Pinpoint the cell where the given text exists, returning its [X, Y] midpoint coordinate. 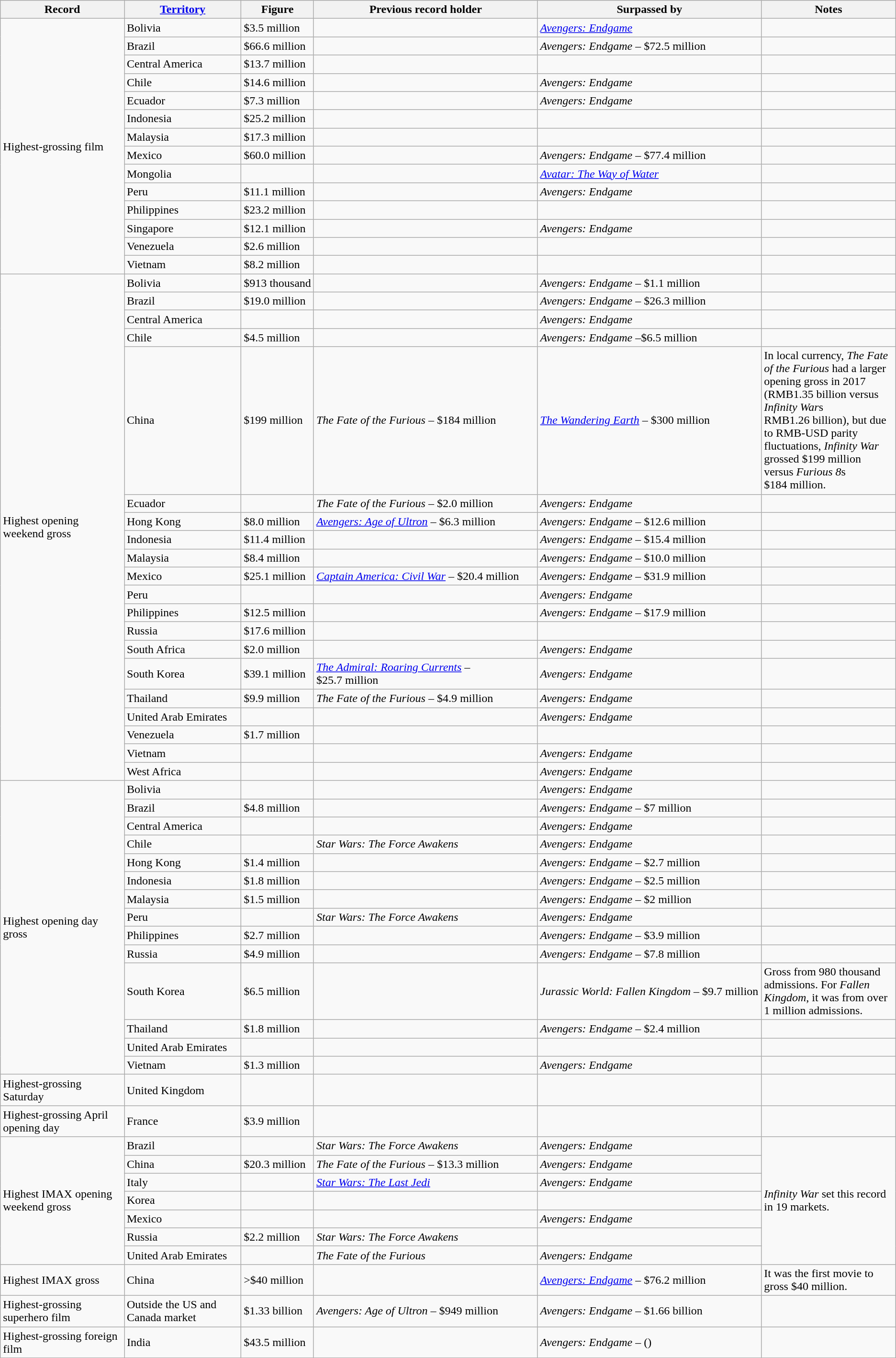
Territory [183, 10]
Singapore [183, 228]
Avengers: Endgame – $7.8 million [650, 953]
Avengers: Endgame –$6.5 million [650, 338]
Highest IMAX opening weekend gross [62, 1200]
Avengers: Endgame – $2.5 million [650, 881]
Avengers: Endgame – () [650, 1342]
$19.0 million [278, 301]
Avengers: Endgame – $72.5 million [650, 46]
Previous record holder [426, 10]
$1.5 million [278, 899]
United Kingdom [183, 1090]
The Admiral: Roaring Currents – $25.7 million [426, 674]
$9.9 million [278, 699]
$20.3 million [278, 1164]
$199 million [278, 420]
The Fate of the Furious – $4.9 million [426, 699]
Avengers: Age of Ultron – $949 million [426, 1311]
Italy [183, 1182]
Avengers: Endgame – $2.4 million [650, 1029]
Avengers: Endgame – $77.4 million [650, 155]
South Africa [183, 649]
Gross from 980 thousand admissions. For Fallen Kingdom, it was from over 1 million admissions. [829, 991]
Surpassed by [650, 10]
Avengers: Endgame – $12.6 million [650, 521]
Highest-grossing film [62, 147]
$23.2 million [278, 210]
Avengers: Endgame – $1.66 billion [650, 1311]
Figure [278, 10]
$1.4 million [278, 862]
Avengers: Endgame – $15.4 million [650, 540]
$2.0 million [278, 649]
Star Wars: The Last Jedi [426, 1182]
Highest-grossing April opening day [62, 1121]
Jurassic World: Fallen Kingdom – $9.7 million [650, 991]
$12.1 million [278, 228]
Highest opening day gross [62, 928]
$13.7 million [278, 64]
$4.9 million [278, 953]
Highest IMAX gross [62, 1279]
$25.1 million [278, 576]
Captain America: Civil War – $20.4 million [426, 576]
$39.1 million [278, 674]
The Wandering Earth – $300 million [650, 420]
$4.8 million [278, 808]
Avengers: Endgame – $3.9 million [650, 935]
$66.6 million [278, 46]
$8.4 million [278, 558]
$1.7 million [278, 735]
Avatar: The Way of Water [650, 173]
$7.3 million [278, 101]
The Fate of the Furious – $184 million [426, 420]
$3.9 million [278, 1121]
Avengers: Endgame – $1.1 million [650, 283]
India [183, 1342]
France [183, 1121]
$11.4 million [278, 540]
It was the first movie to gross $40 million. [829, 1279]
Infinity War set this record in 19 markets. [829, 1200]
$1.3 million [278, 1065]
$14.6 million [278, 82]
West Africa [183, 771]
$2.6 million [278, 247]
Record [62, 10]
$12.5 million [278, 612]
Outside the US and Canada market [183, 1311]
Highest-grossing superhero film [62, 1311]
The Fate of the Furious – $13.3 million [426, 1164]
$17.3 million [278, 137]
Highest opening weekend gross [62, 527]
$2.2 million [278, 1237]
Avengers: Endgame – $17.9 million [650, 612]
$11.1 million [278, 192]
$1.33 billion [278, 1311]
Avengers: Endgame – $26.3 million [650, 301]
Notes [829, 10]
$8.0 million [278, 521]
Avengers: Endgame – $2.7 million [650, 862]
$3.5 million [278, 28]
$2.7 million [278, 935]
Highest-grossing Saturday [62, 1090]
$17.6 million [278, 631]
$25.2 million [278, 119]
The Fate of the Furious – $2.0 million [426, 503]
$913 thousand [278, 283]
The Fate of the Furious [426, 1255]
$60.0 million [278, 155]
>$40 million [278, 1279]
Avengers: Endgame – $76.2 million [650, 1279]
Avengers: Endgame – $31.9 million [650, 576]
$4.5 million [278, 338]
Avengers: Age of Ultron – $6.3 million [426, 521]
$43.5 million [278, 1342]
Avengers: Endgame – $2 million [650, 899]
Highest-grossing foreign film [62, 1342]
Mongolia [183, 173]
$8.2 million [278, 265]
$6.5 million [278, 991]
Korea [183, 1200]
Avengers: Endgame – $7 million [650, 808]
Avengers: Endgame – $10.0 million [650, 558]
